Search for the cell housing the specified text and yield its [X, Y] center coordinate. 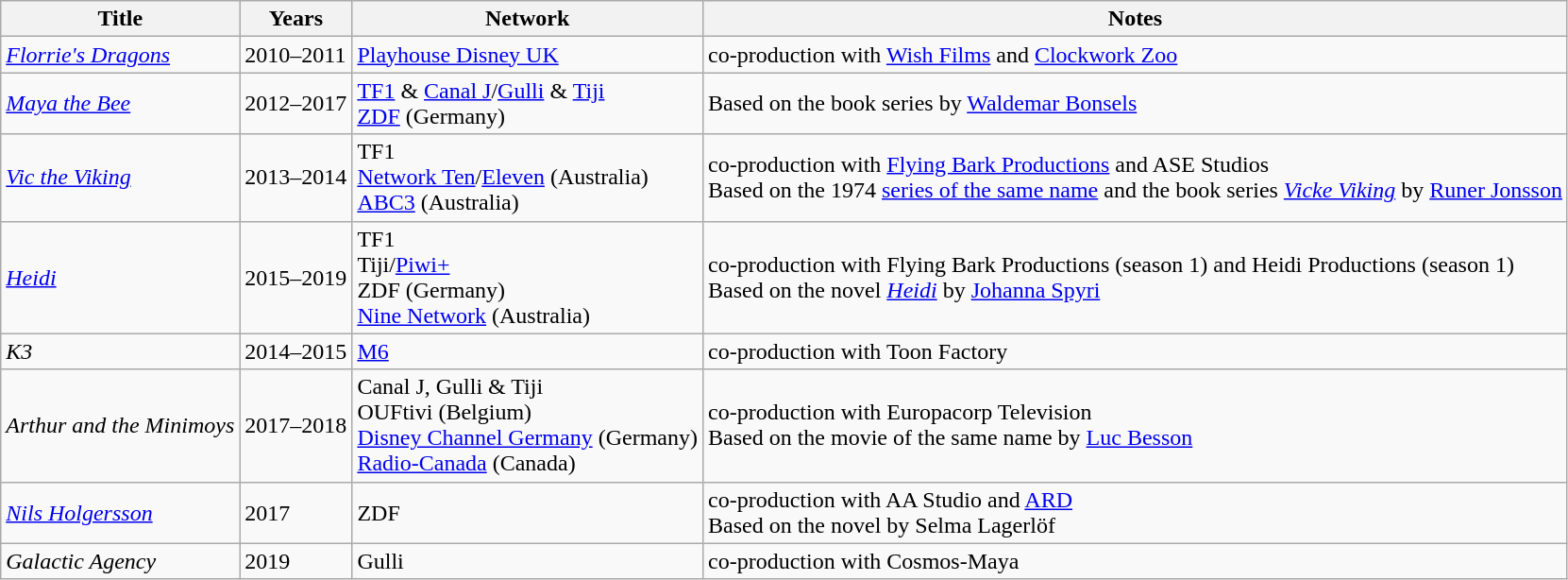
2013–2014 [296, 178]
TF1Tiji/Piwi+ZDF (Germany)Nine Network (Australia) [528, 278]
TF1Network Ten/Eleven (Australia)ABC3 (Australia) [528, 178]
co-production with Flying Bark Productions and ASE StudiosBased on the 1974 series of the same name and the book series Vicke Viking by Runer Jonsson [1135, 178]
TF1 & Canal J/Gulli & TijiZDF (Germany) [528, 104]
2010–2011 [296, 55]
Canal J, Gulli & TijiOUFtivi (Belgium)Disney Channel Germany (Germany)Radio-Canada (Canada) [528, 425]
Network [528, 19]
ZDF [528, 512]
Arthur and the Minimoys [121, 425]
co-production with AA Studio and ARDBased on the novel by Selma Lagerlöf [1135, 512]
2014–2015 [296, 351]
2019 [296, 561]
Vic the Viking [121, 178]
co-production with Flying Bark Productions (season 1) and Heidi Productions (season 1)Based on the novel Heidi by Johanna Spyri [1135, 278]
M6 [528, 351]
Playhouse Disney UK [528, 55]
co-production with Cosmos-Maya [1135, 561]
Galactic Agency [121, 561]
Years [296, 19]
2017 [296, 512]
Maya the Bee [121, 104]
Gulli [528, 561]
Florrie's Dragons [121, 55]
co-production with Toon Factory [1135, 351]
2017–2018 [296, 425]
2012–2017 [296, 104]
Title [121, 19]
K3 [121, 351]
Nils Holgersson [121, 512]
Heidi [121, 278]
2015–2019 [296, 278]
co-production with Europacorp TelevisionBased on the movie of the same name by Luc Besson [1135, 425]
Based on the book series by Waldemar Bonsels [1135, 104]
Notes [1135, 19]
co-production with Wish Films and Clockwork Zoo [1135, 55]
